Extract the (x, y) coordinate from the center of the cell holding the provided text.  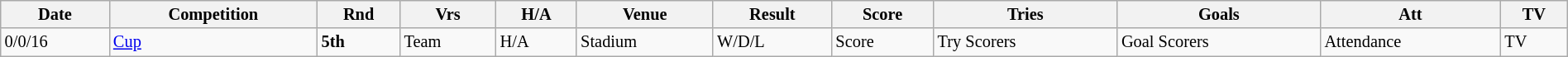
Date (55, 14)
Competition (213, 14)
Cup (213, 42)
Vrs (448, 14)
Att (1411, 14)
Venue (645, 14)
Rnd (359, 14)
Goal Scorers (1219, 42)
Try Scorers (1025, 42)
Goals (1219, 14)
Team (448, 42)
5th (359, 42)
0/0/16 (55, 42)
Stadium (645, 42)
Attendance (1411, 42)
Tries (1025, 14)
Result (772, 14)
W/D/L (772, 42)
